Identify which cell holds the provided text, then report its (x, y) central coordinate. 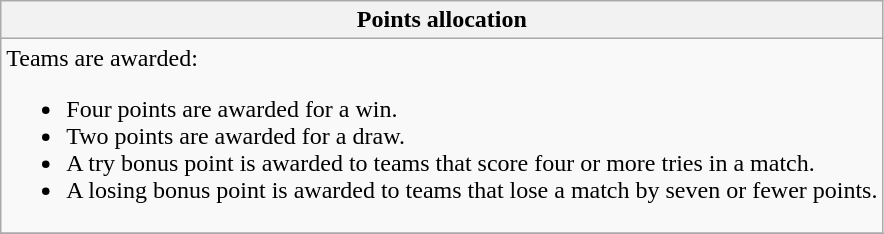
Points allocation (442, 20)
